Detect which cell encompasses the target text, then output its [x, y] center coordinate. 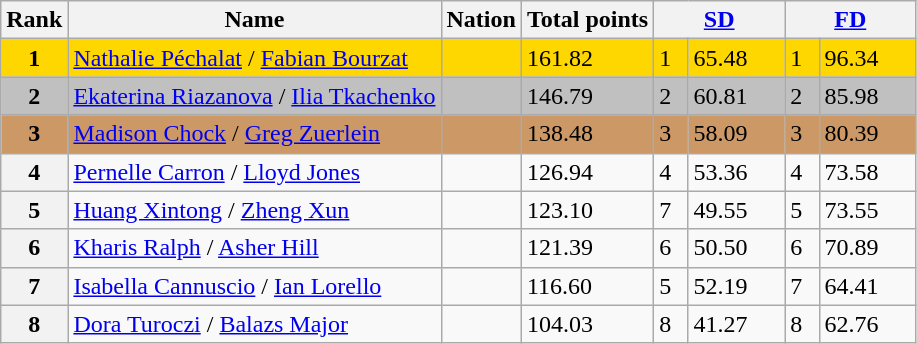
Name [254, 20]
123.10 [587, 210]
73.58 [868, 172]
53.36 [736, 172]
Nation [481, 20]
146.79 [587, 96]
Pernelle Carron / Lloyd Jones [254, 172]
Total points [587, 20]
Madison Chock / Greg Zuerlein [254, 134]
70.89 [868, 248]
SD [720, 20]
Rank [34, 20]
161.82 [587, 58]
126.94 [587, 172]
62.76 [868, 324]
73.55 [868, 210]
104.03 [587, 324]
Dora Turoczi / Balazs Major [254, 324]
80.39 [868, 134]
138.48 [587, 134]
FD [850, 20]
Huang Xintong / Zheng Xun [254, 210]
64.41 [868, 286]
65.48 [736, 58]
58.09 [736, 134]
Ekaterina Riazanova / Ilia Tkachenko [254, 96]
60.81 [736, 96]
Nathalie Péchalat / Fabian Bourzat [254, 58]
85.98 [868, 96]
52.19 [736, 286]
49.55 [736, 210]
96.34 [868, 58]
Kharis Ralph / Asher Hill [254, 248]
121.39 [587, 248]
116.60 [587, 286]
Isabella Cannuscio / Ian Lorello [254, 286]
50.50 [736, 248]
41.27 [736, 324]
